For the text-containing cell, return its midpoint in (X, Y) coordinate format. 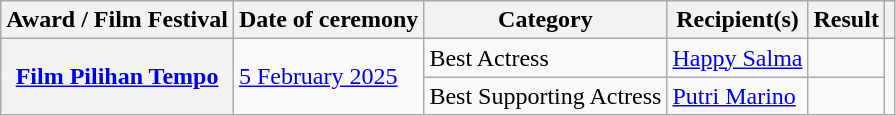
Best Actress (546, 58)
Result (846, 20)
Film Pilihan Tempo (118, 77)
Category (546, 20)
5 February 2025 (328, 77)
Best Supporting Actress (546, 96)
Putri Marino (738, 96)
Happy Salma (738, 58)
Date of ceremony (328, 20)
Recipient(s) (738, 20)
Award / Film Festival (118, 20)
